Return [x, y] of the center of cell containing provided text 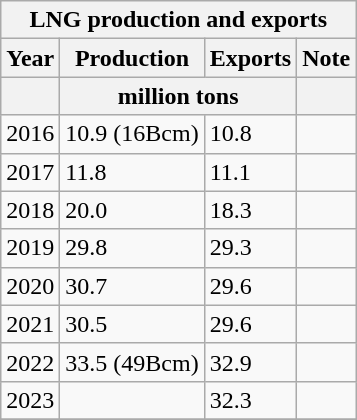
2023 [30, 400]
Note [326, 58]
2020 [30, 286]
2018 [30, 210]
Exports [250, 58]
2021 [30, 324]
Year [30, 58]
30.5 [132, 324]
11.1 [250, 172]
30.7 [132, 286]
32.3 [250, 400]
33.5 (49Bcm) [132, 362]
10.9 (16Bcm) [132, 134]
2022 [30, 362]
2016 [30, 134]
11.8 [132, 172]
32.9 [250, 362]
20.0 [132, 210]
29.8 [132, 248]
10.8 [250, 134]
29.3 [250, 248]
LNG production and exports [178, 20]
2017 [30, 172]
Production [132, 58]
2019 [30, 248]
million tons [178, 96]
18.3 [250, 210]
